Scan for the cell matching the given text and deliver its (X, Y) coordinate at center. 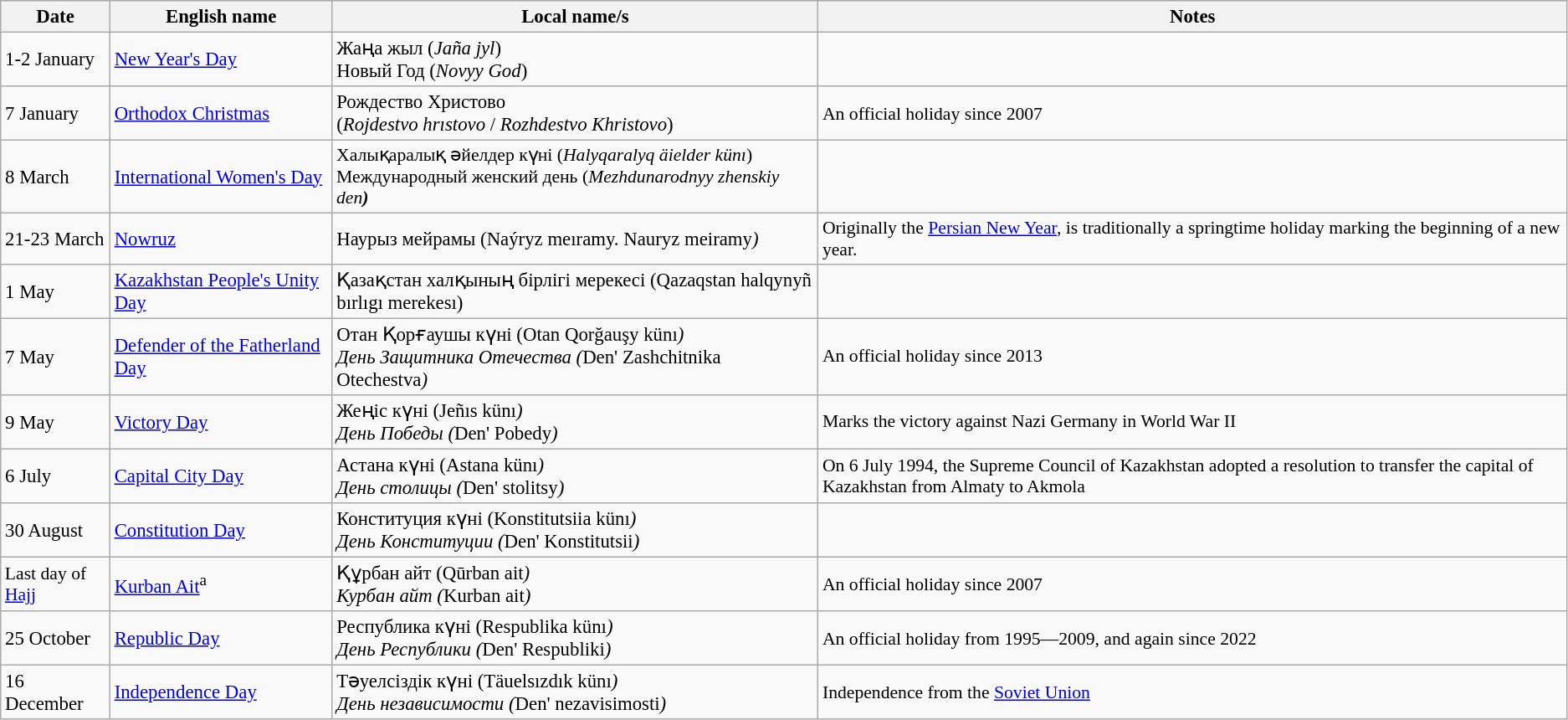
International Women's Day (221, 177)
1-2 January (55, 60)
7 January (55, 114)
Халықаралық әйелдер күні (Halyqaralyq äielder künı)Международный женский день (Mezhdunarodnyy zhenskiy den) (576, 177)
Notes (1193, 17)
25 October (55, 638)
Отан Қорғаушы күні (Otan Qorğauşy künı)День Защитника Отечества (Den' Zashchitnika Otechestva) (576, 357)
An official holiday from 1995—2009, and again since 2022 (1193, 638)
6 July (55, 476)
Independence Day (221, 693)
Конституция күні (Konstitutsiia künı)День Конституции (Den' Konstitutsii) (576, 531)
Жеңіс күні (Jeñıs künı)День Победы (Den' Pobedy) (576, 422)
16 December (55, 693)
An official holiday since 2013 (1193, 357)
On 6 July 1994, the Supreme Council of Kazakhstan adopted a resolution to transfer the capital of Kazakhstan from Almaty to Akmola (1193, 476)
Kurban Aita (221, 584)
Defender of the Fatherland Day (221, 357)
Capital City Day (221, 476)
Republic Day (221, 638)
1 May (55, 291)
Victory Day (221, 422)
Наурыз мейрамы (Naýryz meıramy. Nauryz meiramy) (576, 238)
Last day of Hajj (55, 584)
Астана күні (Astana künı)День столицы (Den' stolitsy) (576, 476)
21-23 March (55, 238)
New Year's Day (221, 60)
Nowruz (221, 238)
Local name/s (576, 17)
Kazakhstan People's Unity Day (221, 291)
9 May (55, 422)
Date (55, 17)
Independence from the Soviet Union (1193, 693)
Рождество Христово(Rojdestvo hrıstovo / Rozhdestvo Khristovo) (576, 114)
Orthodox Christmas (221, 114)
English name (221, 17)
Тәуелсіздік күні (Täuelsızdık künı)День независимости (Den' nezavisimosti) (576, 693)
Жаңа жыл (Jaña jyl)Новый Год (Novyy God) (576, 60)
Құрбан айт (Qūrban ait)Курбан айт (Kurban ait) (576, 584)
Қазақстан халқының бірлігі мерекесі (Qazaqstan halqynyñ bırlıgı merekesı) (576, 291)
Республика күні (Respublika künı)День Республики (Den' Respubliki) (576, 638)
Constitution Day (221, 531)
8 March (55, 177)
Marks the victory against Nazi Germany in World War II (1193, 422)
Originally the Persian New Year, is traditionally a springtime holiday marking the beginning of a new year. (1193, 238)
30 August (55, 531)
7 May (55, 357)
